Detect which cell encompasses the target text, then output its (x, y) center coordinate. 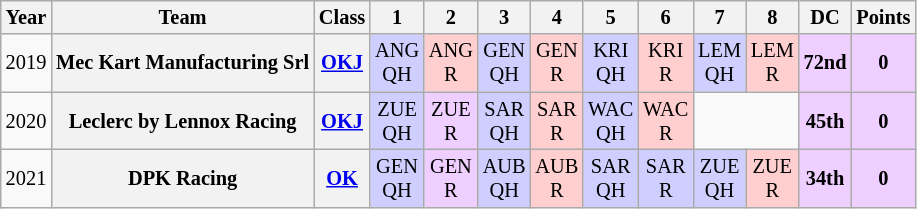
72nd (826, 63)
KRIQH (610, 63)
2019 (26, 63)
5 (610, 17)
2 (451, 17)
AUBQH (504, 178)
6 (666, 17)
2020 (26, 121)
LEMR (772, 63)
Year (26, 17)
1 (397, 17)
AUBR (558, 178)
4 (558, 17)
3 (504, 17)
Class (342, 17)
45th (826, 121)
WACR (666, 121)
Leclerc by Lennox Racing (182, 121)
LEMQH (720, 63)
7 (720, 17)
DPK Racing (182, 178)
Points (883, 17)
2021 (26, 178)
OK (342, 178)
DC (826, 17)
WACQH (610, 121)
8 (772, 17)
ANGQH (397, 63)
Mec Kart Manufacturing Srl (182, 63)
Team (182, 17)
34th (826, 178)
KRIR (666, 63)
ANGR (451, 63)
